Detect which cell encompasses the target text, then output its [X, Y] center coordinate. 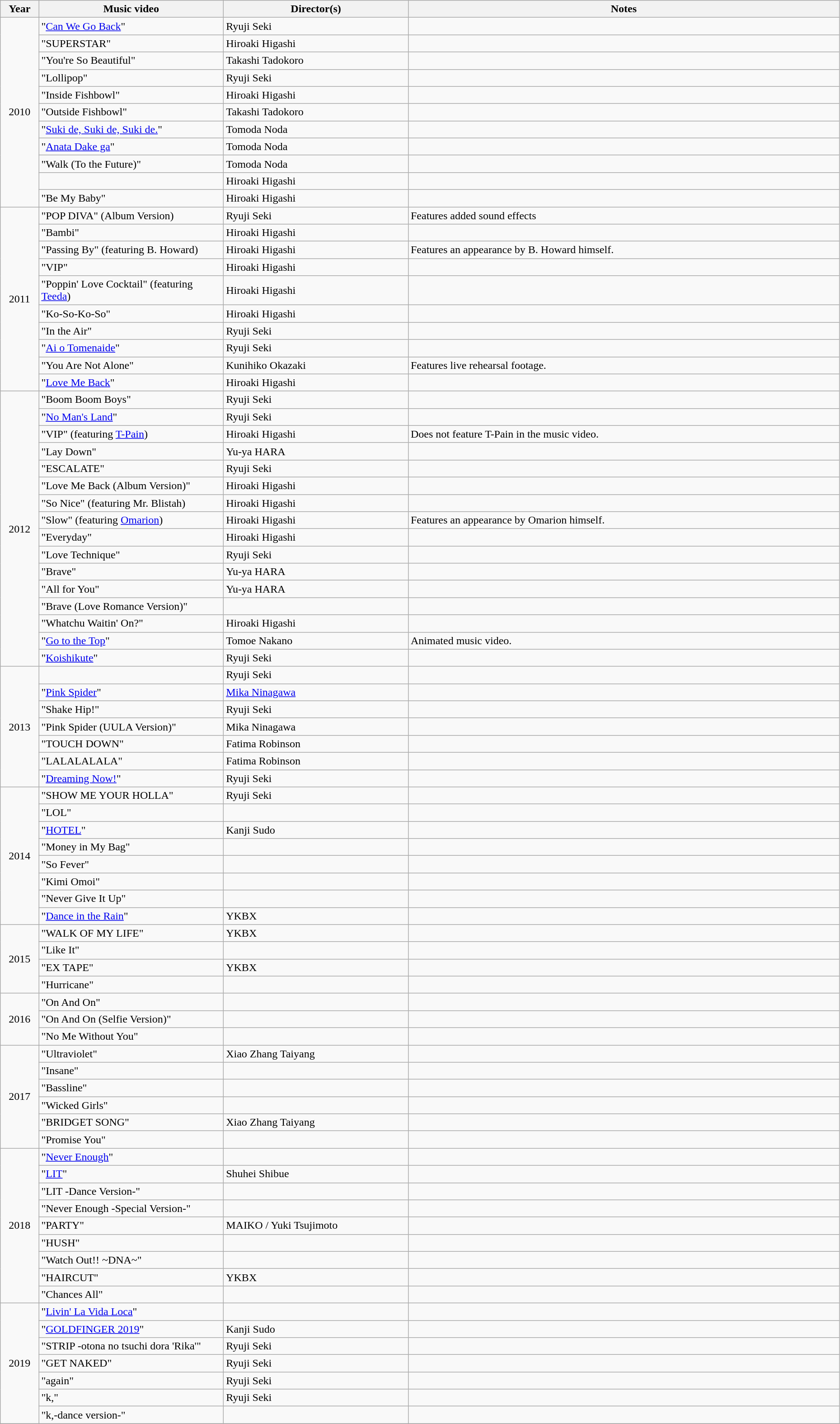
MAIKO / Yuki Tsujimoto [316, 1226]
2013 [20, 726]
"Go to the Top" [131, 641]
"Wicked Girls" [131, 1105]
"Bambi" [131, 233]
"On And On (Selfie Version)" [131, 1019]
"again" [131, 1381]
"Passing By" (featuring B. Howard) [131, 250]
"Never Give It Up" [131, 899]
"WALK OF MY LIFE" [131, 933]
"ESCALATE" [131, 468]
"Boom Boom Boys" [131, 400]
"Like It" [131, 950]
"Lay Down" [131, 451]
"SUPERSTAR" [131, 43]
Features an appearance by B. Howard himself. [624, 250]
"Love Me Back (Album Version)" [131, 486]
"Kimi Omoi" [131, 882]
Kunihiko Okazaki [316, 365]
"STRIP -otona no tsuchi dora 'Rika'" [131, 1346]
"SHOW ME YOUR HOLLA" [131, 796]
Features live rehearsal footage. [624, 365]
"Bassline" [131, 1088]
"Never Enough -Special Version-" [131, 1208]
"Poppin' Love Cocktail" (featuring Teeda) [131, 290]
"No Me Without You" [131, 1036]
2017 [20, 1097]
"Brave (Love Romance Version)" [131, 606]
"Insane" [131, 1071]
"k,-dance version-" [131, 1415]
"POP DIVA" (Album Version) [131, 216]
"Dreaming Now!" [131, 778]
"On And On" [131, 1002]
"You're So Beautiful" [131, 61]
Notes [624, 9]
Director(s) [316, 9]
"GET NAKED" [131, 1363]
"HOTEL" [131, 830]
2018 [20, 1226]
"LOL" [131, 813]
"Ko-So-Ko-So" [131, 314]
"Slow" (featuring Omarion) [131, 520]
"Never Enough" [131, 1157]
"Shake Hip!" [131, 709]
"In the Air" [131, 331]
"LIT -Dance Version-" [131, 1191]
"Hurricane" [131, 985]
"Everyday" [131, 538]
"Brave" [131, 572]
"Love Technique" [131, 555]
"Pink Spider" [131, 692]
"No Man's Land" [131, 417]
"Chances All" [131, 1294]
"TOUCH DOWN" [131, 744]
"LIT" [131, 1174]
"HUSH" [131, 1243]
"Ultraviolet" [131, 1054]
"LALALALALA" [131, 761]
"Inside Fishbowl" [131, 95]
"Koishikute" [131, 658]
Features added sound effects [624, 216]
"Anata Dake ga" [131, 146]
"Promise You" [131, 1140]
"So Nice" (featuring Mr. Blistah) [131, 503]
"Dance in the Rain" [131, 916]
"Money in My Bag" [131, 847]
Music video [131, 9]
2016 [20, 1019]
"HAIRCUT" [131, 1277]
"Watch Out!! ~DNA~" [131, 1260]
"PARTY" [131, 1226]
Tomoe Nakano [316, 641]
2010 [20, 112]
"Outside Fishbowl" [131, 112]
2011 [20, 299]
2015 [20, 959]
"k," [131, 1398]
"Lollipop" [131, 78]
2014 [20, 856]
2019 [20, 1363]
"You Are Not Alone" [131, 365]
"All for You" [131, 589]
"Can We Go Back" [131, 26]
Features an appearance by Omarion himself. [624, 520]
2012 [20, 529]
Animated music video. [624, 641]
"Suki de, Suki de, Suki de." [131, 129]
Year [20, 9]
"GOLDFINGER 2019" [131, 1329]
"Livin' La Vida Loca" [131, 1311]
"Be My Baby" [131, 198]
"Whatchu Waitin' On?" [131, 623]
Does not feature T-Pain in the music video. [624, 434]
"Ai o Tomenaide" [131, 348]
"VIP" [131, 267]
"Walk (To the Future)" [131, 164]
"BRIDGET SONG" [131, 1122]
"Pink Spider (UULA Version)" [131, 726]
"VIP" (featuring T-Pain) [131, 434]
Shuhei Shibue [316, 1174]
"So Fever" [131, 864]
"EX TAPE" [131, 967]
"Love Me Back" [131, 382]
